Extract the (x, y) coordinate from the center of the cell holding the provided text.  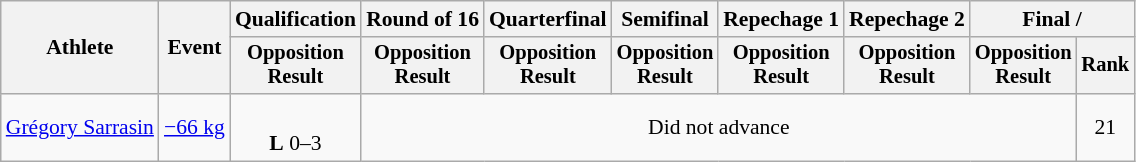
Athlete (80, 48)
21 (1105, 128)
Final / (1052, 19)
Round of 16 (422, 19)
Repechage 2 (907, 19)
Repechage 1 (781, 19)
−66 kg (194, 128)
L 0–3 (296, 128)
Did not advance (718, 128)
Grégory Sarrasin (80, 128)
Event (194, 48)
Rank (1105, 66)
Semifinal (666, 19)
Quarterfinal (548, 19)
Qualification (296, 19)
